Capture the cell that displays the provided text and extract its [X, Y] central coordinate. 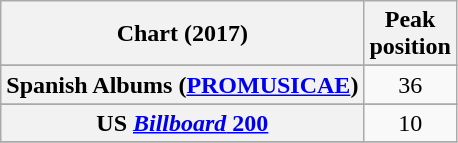
Peak position [410, 34]
10 [410, 123]
US Billboard 200 [182, 123]
Chart (2017) [182, 34]
Spanish Albums (PROMUSICAE) [182, 85]
36 [410, 85]
